Detect which cell encompasses the target text, then output its (x, y) center coordinate. 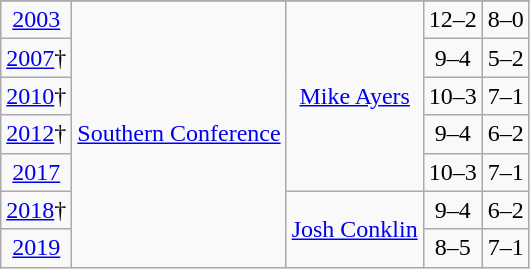
Josh Conklin (354, 229)
8–0 (506, 20)
2007† (36, 58)
5–2 (506, 58)
Southern Conference (179, 134)
2012† (36, 134)
2019 (36, 248)
2010† (36, 96)
12–2 (452, 20)
2017 (36, 172)
2018† (36, 210)
Mike Ayers (354, 96)
2003 (36, 20)
8–5 (452, 248)
